From the cell containing the given text, extract its center point as [X, Y] coordinate. 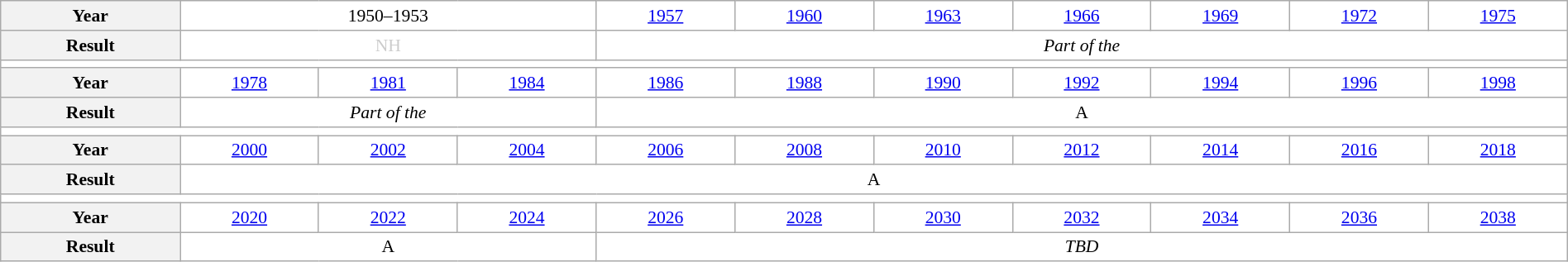
NH [389, 45]
2026 [666, 217]
2018 [1498, 150]
1988 [805, 83]
TBD [1082, 247]
2016 [1360, 150]
2020 [250, 217]
1981 [388, 83]
1966 [1082, 16]
1972 [1360, 16]
2036 [1360, 217]
2010 [943, 150]
1975 [1498, 16]
1986 [666, 83]
2028 [805, 217]
1978 [250, 83]
1963 [943, 16]
2014 [1221, 150]
2032 [1082, 217]
2030 [943, 217]
1996 [1360, 83]
2008 [805, 150]
1960 [805, 16]
2004 [527, 150]
2006 [666, 150]
1950–1953 [389, 16]
1984 [527, 83]
2034 [1221, 217]
1990 [943, 83]
1998 [1498, 83]
2012 [1082, 150]
2000 [250, 150]
2022 [388, 217]
2024 [527, 217]
1969 [1221, 16]
2002 [388, 150]
2038 [1498, 217]
1992 [1082, 83]
1994 [1221, 83]
1957 [666, 16]
